Provide the [X, Y] coordinate of the cell's center where the given text is located.  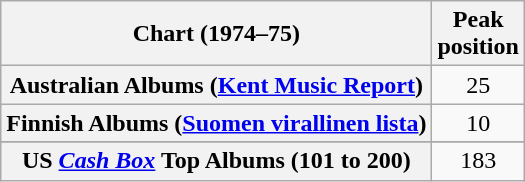
10 [478, 123]
183 [478, 161]
25 [478, 85]
Peakposition [478, 34]
Chart (1974–75) [216, 34]
Australian Albums (Kent Music Report) [216, 85]
US Cash Box Top Albums (101 to 200) [216, 161]
Finnish Albums (Suomen virallinen lista) [216, 123]
